Return the (x, y) coordinate for the center point of the cell that contains the specified text.  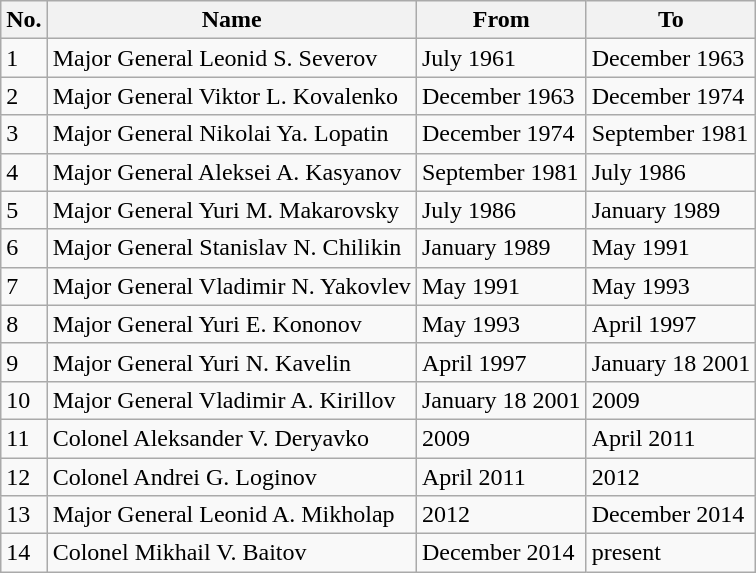
10 (24, 400)
Major General Viktor L. Kovalenko (232, 96)
Name (232, 20)
To (671, 20)
Major General Vladimir N. Yakovlev (232, 286)
6 (24, 248)
2 (24, 96)
Major General Leonid A. Mikholap (232, 515)
1 (24, 58)
Major General Yuri N. Kavelin (232, 362)
12 (24, 477)
Colonel Andrei G. Loginov (232, 477)
3 (24, 134)
Major General Stanislav N. Chilikin (232, 248)
Major General Nikolai Ya. Lopatin (232, 134)
Major General Yuri M. Makarovsky (232, 210)
13 (24, 515)
9 (24, 362)
7 (24, 286)
4 (24, 172)
Major General Leonid S. Severov (232, 58)
11 (24, 438)
Major General Yuri E. Kononov (232, 324)
From (501, 20)
Colonel Mikhail V. Baitov (232, 553)
present (671, 553)
8 (24, 324)
14 (24, 553)
No. (24, 20)
5 (24, 210)
Major General Vladimir A. Kirillov (232, 400)
Major General Aleksei A. Kasyanov (232, 172)
Colonel Aleksander V. Deryavko (232, 438)
July 1961 (501, 58)
